Pinpoint the cell where the given text exists, returning its (x, y) midpoint coordinate. 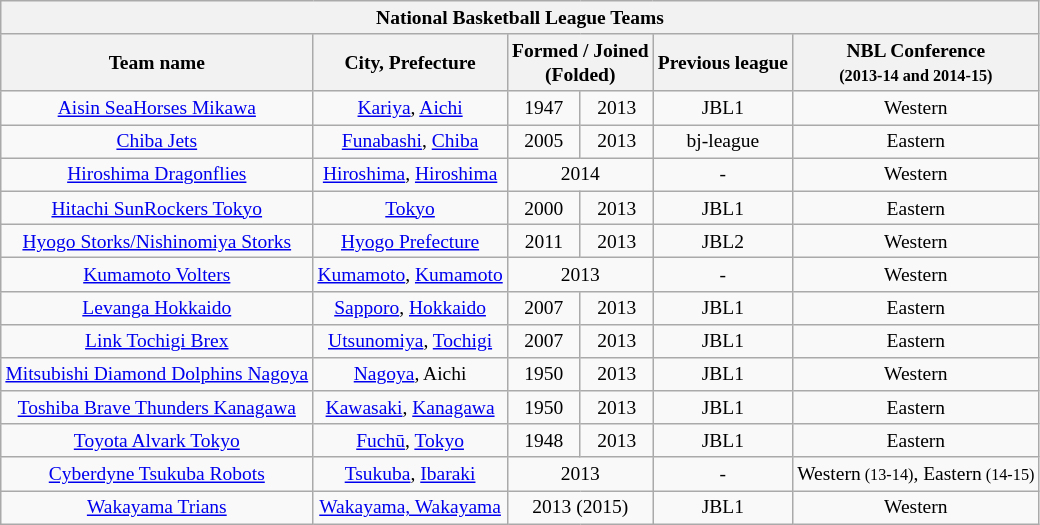
Nagoya, Aichi (410, 374)
Aisin SeaHorses Mikawa (157, 108)
2014 (580, 174)
1948 (544, 440)
Wakayama Trians (157, 508)
Toyota Alvark Tokyo (157, 440)
JBL2 (722, 240)
Mitsubishi Diamond Dolphins Nagoya (157, 374)
bj-league (722, 142)
2011 (544, 240)
Hitachi SunRockers Tokyo (157, 208)
Hiroshima, Hiroshima (410, 174)
Sapporo, Hokkaido (410, 308)
Kawasaki, Kanagawa (410, 408)
2013 (2015) (580, 508)
NBL Conference(2013-14 and 2014-15) (916, 62)
2000 (544, 208)
Fuchū, Tokyo (410, 440)
Kumamoto, Kumamoto (410, 274)
2005 (544, 142)
Hyogo Storks/Nishinomiya Storks (157, 240)
Levanga Hokkaido (157, 308)
Kumamoto Volters (157, 274)
National Basketball League Teams (520, 18)
Hyogo Prefecture (410, 240)
Kariya, Aichi (410, 108)
Tsukuba, Ibaraki (410, 474)
City, Prefecture (410, 62)
Toshiba Brave Thunders Kanagawa (157, 408)
Hiroshima Dragonflies (157, 174)
Wakayama, Wakayama (410, 508)
Previous league (722, 62)
Team name (157, 62)
Cyberdyne Tsukuba Robots (157, 474)
Utsunomiya, Tochigi (410, 340)
Formed / Joined(Folded) (580, 62)
Tokyo (410, 208)
Funabashi, Chiba (410, 142)
Link Tochigi Brex (157, 340)
1947 (544, 108)
Western (13-14), Eastern (14-15) (916, 474)
Chiba Jets (157, 142)
